Search for the cell housing the specified text and yield its (X, Y) center coordinate. 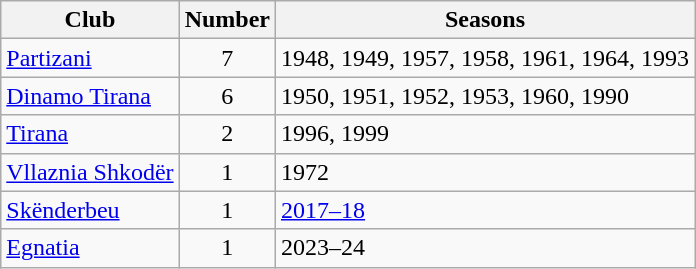
Vllaznia Shkodër (90, 172)
Club (90, 20)
Egnatia (90, 248)
1950, 1951, 1952, 1953, 1960, 1990 (486, 96)
1972 (486, 172)
1996, 1999 (486, 134)
Dinamo Tirana (90, 96)
1948, 1949, 1957, 1958, 1961, 1964, 1993 (486, 58)
2017–18 (486, 210)
Seasons (486, 20)
2 (227, 134)
Partizani (90, 58)
Skënderbeu (90, 210)
Number (227, 20)
7 (227, 58)
6 (227, 96)
Tirana (90, 134)
2023–24 (486, 248)
